Return the (x, y) coordinate for the center point of the cell that contains the specified text.  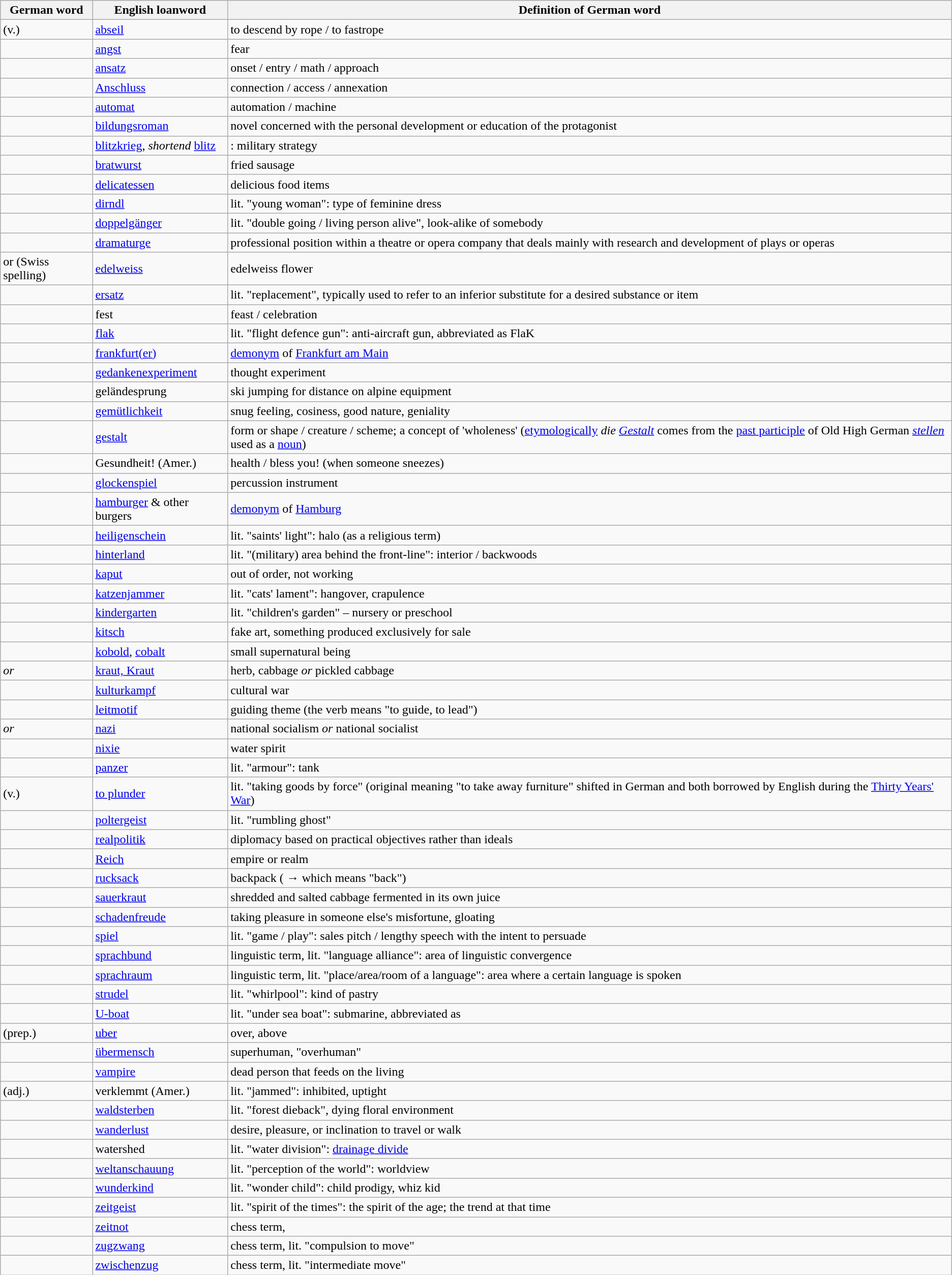
kobold, cobalt (160, 651)
empire or realm (590, 858)
zeitnot (160, 1226)
lit. "flight defence gun": anti-aircraft gun, abbreviated as FlaK (590, 334)
backpack ( → which means "back") (590, 878)
lit. "under sea boat": submarine, abbreviated as (590, 1014)
onset / entry / math / approach (590, 68)
edelweiss flower (590, 269)
spiel (160, 936)
lit. "replacement", typically used to refer to an inferior substitute for a desired substance or item (590, 295)
sprachraum (160, 975)
zwischenzug (160, 1265)
delicious food items (590, 184)
desire, pleasure, or inclination to travel or walk (590, 1130)
bildungsroman (160, 126)
lit. "game / play": sales pitch / lengthy speech with the intent to persuade (590, 936)
to descend by rope / to fastrope (590, 29)
lit. "whirlpool": kind of pastry (590, 994)
nazi (160, 729)
water spirit (590, 748)
lit. "cats' lament": hangover, crapulence (590, 594)
snug feeling, cosiness, good nature, geniality (590, 411)
lit. "wonder child": child prodigy, whiz kid (590, 1188)
doppelgänger (160, 223)
lit. "double going / living person alive", look-alike of somebody (590, 223)
demonym of Hamburg (590, 509)
lit. "spirit of the times": the spirit of the age; the trend at that time (590, 1207)
lit. "perception of the world": worldview (590, 1168)
lit. "young woman": type of feminine dress (590, 203)
automat (160, 107)
ersatz (160, 295)
blitzkrieg, shortend blitz (160, 145)
angst (160, 49)
flak (160, 334)
vampire (160, 1072)
(prep.) (47, 1033)
ansatz (160, 68)
dead person that feeds on the living (590, 1072)
U-boat (160, 1014)
guiding theme (the verb means "to guide, to lead") (590, 709)
chess term, lit. "intermediate move" (590, 1265)
linguistic term, lit. "language alliance": area of linguistic convergence (590, 956)
glockenspiel (160, 483)
sauerkraut (160, 897)
cultural war (590, 690)
kulturkampf (160, 690)
small supernatural being (590, 651)
novel concerned with the personal development or education of the protagonist (590, 126)
linguistic term, lit. "place/area/room of a language": area where a certain language is spoken (590, 975)
realpolitik (160, 839)
verklemmt (Amer.) (160, 1091)
fest (160, 314)
shredded and salted cabbage fermented in its own juice (590, 897)
wanderlust (160, 1130)
automation / machine (590, 107)
katzenjammer (160, 594)
waldsterben (160, 1110)
gemütlichkeit (160, 411)
(adj.) (47, 1091)
hamburger & other burgers (160, 509)
delicatessen (160, 184)
kitsch (160, 632)
chess term, (590, 1226)
taking pleasure in someone else's misfortune, gloating (590, 917)
fried sausage (590, 165)
superhuman, "overhuman" (590, 1052)
bratwurst (160, 165)
lit. "armour": tank (590, 767)
heiligenschein (160, 535)
edelweiss (160, 269)
schadenfreude (160, 917)
gedankenexperiment (160, 372)
nixie (160, 748)
Anschluss (160, 87)
Reich (160, 858)
frankfurt(er) (160, 353)
gestalt (160, 437)
thought experiment (590, 372)
lit. "children's garden" – nursery or preschool (590, 613)
abseil (160, 29)
zugzwang (160, 1246)
lit. "forest dieback", dying floral environment (590, 1110)
lit. "taking goods by force" (original meaning "to take away furniture" shifted in German and both borrowed by English during the Thirty Years' War) (590, 793)
dirndl (160, 203)
professional position within a theatre or opera company that deals mainly with research and development of plays or operas (590, 243)
lit. "saints' light": halo (as a religious term) (590, 535)
panzer (160, 767)
chess term, lit. "compulsion to move" (590, 1246)
to plunder (160, 793)
herb, cabbage or pickled cabbage (590, 671)
demonym of Frankfurt am Main (590, 353)
kindergarten (160, 613)
übermensch (160, 1052)
lit. "water division": drainage divide (590, 1149)
fear (590, 49)
percussion instrument (590, 483)
geländesprung (160, 392)
English loanword (160, 10)
lit. "jammed": inhibited, uptight (590, 1091)
connection / access / annexation (590, 87)
lit. "(military) area behind the front-line": interior / backwoods (590, 554)
hinterland (160, 554)
lit. "rumbling ghost" (590, 820)
kraut, Kraut (160, 671)
uber (160, 1033)
zeitgeist (160, 1207)
watershed (160, 1149)
diplomacy based on practical objectives rather than ideals (590, 839)
leitmotif (160, 709)
dramaturge (160, 243)
Gesundheit! (Amer.) (160, 463)
kaput (160, 574)
feast / celebration (590, 314)
sprachbund (160, 956)
out of order, not working (590, 574)
ski jumping for distance on alpine equipment (590, 392)
Definition of German word (590, 10)
German word (47, 10)
poltergeist (160, 820)
weltanschauung (160, 1168)
or (Swiss spelling) (47, 269)
rucksack (160, 878)
fake art, something produced exclusively for sale (590, 632)
wunderkind (160, 1188)
: military strategy (590, 145)
over, above (590, 1033)
health / bless you! (when someone sneezes) (590, 463)
national socialism or national socialist (590, 729)
strudel (160, 994)
